Search for the cell housing the specified text and yield its (x, y) center coordinate. 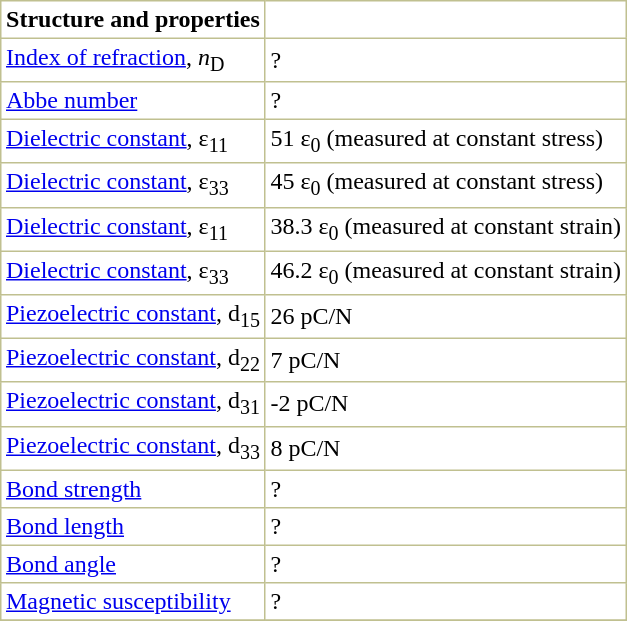
Bond strength (133, 489)
Piezoelectric constant, d22 (133, 360)
Index of refraction, nD (133, 60)
Piezoelectric constant, d33 (133, 448)
8 pC/N (446, 448)
45 ε0 (measured at constant stress) (446, 185)
Structure and properties (133, 20)
Piezoelectric constant, d15 (133, 317)
Magnetic susceptibility (133, 601)
46.2 ε0 (measured at constant strain) (446, 273)
38.3 ε0 (measured at constant strain) (446, 229)
Bond length (133, 526)
Bond angle (133, 564)
Abbe number (133, 101)
51 ε0 (measured at constant stress) (446, 142)
26 pC/N (446, 317)
Piezoelectric constant, d31 (133, 404)
-2 pC/N (446, 404)
7 pC/N (446, 360)
